Output the (X, Y) coordinate of the center of the cell containing the given text.  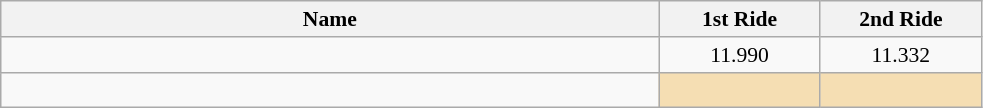
Name (330, 19)
11.332 (900, 55)
2nd Ride (900, 19)
1st Ride (740, 19)
11.990 (740, 55)
